From the cell containing the given text, extract its center point as (x, y) coordinate. 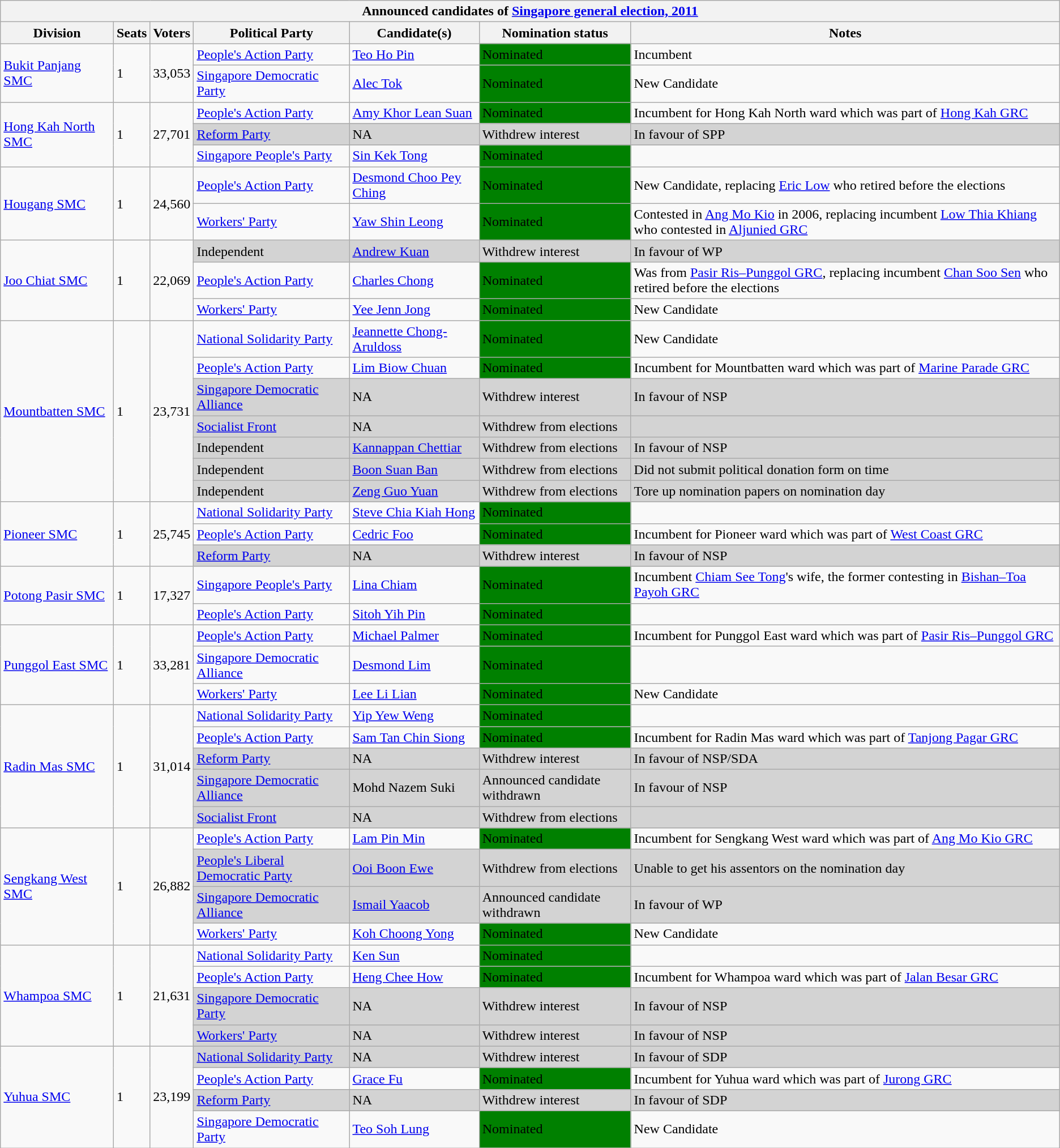
31,014 (172, 766)
Radin Mas SMC (57, 766)
In favour of SPP (845, 134)
Jeannette Chong-Aruldoss (414, 339)
Desmond Lim (414, 665)
27,701 (172, 134)
Sengkang West SMC (57, 886)
21,631 (172, 996)
22,069 (172, 280)
Desmond Choo Pey Ching (414, 185)
Hougang SMC (57, 203)
Incumbent Chiam See Tong's wife, the former contesting in Bishan–Toa Payoh GRC (845, 584)
Announced candidates of Singapore general election, 2011 (530, 11)
Bukit Panjang SMC (57, 72)
Nomination status (555, 33)
Koh Choong Yong (414, 934)
23,731 (172, 411)
Yip Yew Weng (414, 715)
Zeng Guo Yuan (414, 491)
Yaw Shin Leong (414, 222)
Grace Fu (414, 1078)
Teo Soh Lung (414, 1129)
Incumbent for Whampoa ward which was part of Jalan Besar GRC (845, 977)
Ooi Boon Ewe (414, 868)
Incumbent (845, 54)
Pioneer SMC (57, 534)
Notes (845, 33)
Heng Chee How (414, 977)
Sin Kek Tong (414, 156)
Lina Chiam (414, 584)
25,745 (172, 534)
26,882 (172, 886)
Alec Tok (414, 84)
Incumbent for Sengkang West ward which was part of Ang Mo Kio GRC (845, 839)
Boon Suan Ban (414, 470)
33,281 (172, 665)
Tore up nomination papers on nomination day (845, 491)
Incumbent for Yuhua ward which was part of Jurong GRC (845, 1078)
Cedric Foo (414, 534)
Michael Palmer (414, 635)
Incumbent for Hong Kah North ward which was part of Hong Kah GRC (845, 113)
Joo Chiat SMC (57, 280)
Andrew Kuan (414, 251)
Charles Chong (414, 280)
Division (57, 33)
Contested in Ang Mo Kio in 2006, replacing incumbent Low Thia Khiang who contested in Aljunied GRC (845, 222)
Incumbent for Mountbatten ward which was part of Marine Parade GRC (845, 368)
Incumbent for Punggol East ward which was part of Pasir Ris–Punggol GRC (845, 635)
33,053 (172, 72)
Incumbent for Pioneer ward which was part of West Coast GRC (845, 534)
23,199 (172, 1096)
Lee Li Lian (414, 694)
Candidate(s) (414, 33)
Did not submit political donation form on time (845, 470)
New Candidate, replacing Eric Low who retired before the elections (845, 185)
Ismail Yaacob (414, 905)
Punggol East SMC (57, 665)
Sam Tan Chin Siong (414, 737)
Voters (172, 33)
Incumbent for Radin Mas ward which was part of Tanjong Pagar GRC (845, 737)
Mountbatten SMC (57, 411)
17,327 (172, 596)
Seats (131, 33)
Teo Ho Pin (414, 54)
Hong Kah North SMC (57, 134)
Potong Pasir SMC (57, 596)
Amy Khor Lean Suan (414, 113)
Yuhua SMC (57, 1096)
Lam Pin Min (414, 839)
Steve Chia Kiah Hong (414, 513)
Lim Biow Chuan (414, 368)
24,560 (172, 203)
People's Liberal Democratic Party (272, 868)
Was from Pasir Ris–Punggol GRC, replacing incumbent Chan Soo Sen who retired before the elections (845, 280)
Sitoh Yih Pin (414, 614)
Mohd Nazem Suki (414, 788)
In favour of NSP/SDA (845, 759)
Ken Sun (414, 955)
Unable to get his assentors on the nomination day (845, 868)
Yee Jenn Jong (414, 309)
Political Party (272, 33)
Kannappan Chettiar (414, 448)
Whampoa SMC (57, 996)
